Identify which cell holds the provided text, then report its [X, Y] central coordinate. 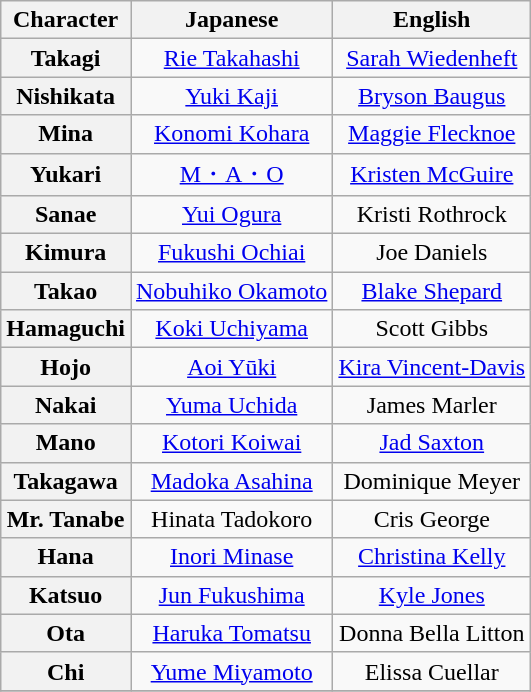
Joe Daniels [432, 253]
Katsuo [66, 595]
Mr. Tanabe [66, 519]
Takagi [66, 58]
Blake Shepard [432, 291]
Nishikata [66, 96]
Kimura [66, 253]
Jun Fukushima [231, 595]
Rie Takahashi [231, 58]
Sanae [66, 215]
Nakai [66, 405]
Ota [66, 633]
Konomi Kohara [231, 134]
English [432, 20]
Hojo [66, 367]
Aoi Yūki [231, 367]
Yui Ogura [231, 215]
Maggie Flecknoe [432, 134]
Madoka Asahina [231, 481]
Bryson Baugus [432, 96]
Japanese [231, 20]
Koki Uchiyama [231, 329]
Inori Minase [231, 557]
Mina [66, 134]
M・A・O [231, 174]
Chi [66, 671]
Kyle Jones [432, 595]
Character [66, 20]
Kristi Rothrock [432, 215]
Dominique Meyer [432, 481]
Nobuhiko Okamoto [231, 291]
Christina Kelly [432, 557]
Cris George [432, 519]
Fukushi Ochiai [231, 253]
Kotori Koiwai [231, 443]
Takao [66, 291]
Sarah Wiedenheft [432, 58]
Mano [66, 443]
Hana [66, 557]
Scott Gibbs [432, 329]
Kristen McGuire [432, 174]
Yume Miyamoto [231, 671]
Takagawa [66, 481]
James Marler [432, 405]
Hamaguchi [66, 329]
Kira Vincent-Davis [432, 367]
Hinata Tadokoro [231, 519]
Yukari [66, 174]
Donna Bella Litton [432, 633]
Elissa Cuellar [432, 671]
Haruka Tomatsu [231, 633]
Jad Saxton [432, 443]
Yuki Kaji [231, 96]
Yuma Uchida [231, 405]
